Detect which cell encompasses the target text, then output its [X, Y] center coordinate. 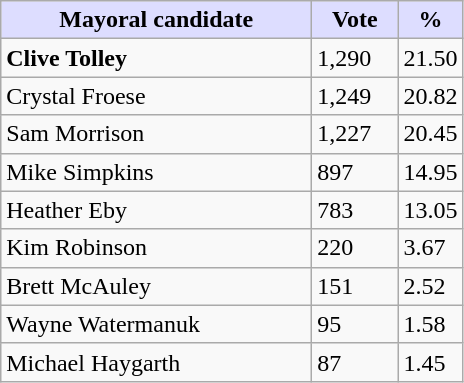
Sam Morrison [156, 134]
% [430, 20]
151 [355, 286]
87 [355, 362]
783 [355, 210]
21.50 [430, 58]
1.58 [430, 324]
95 [355, 324]
Vote [355, 20]
897 [355, 172]
20.45 [430, 134]
Wayne Watermanuk [156, 324]
1,227 [355, 134]
Clive Tolley [156, 58]
Heather Eby [156, 210]
1,290 [355, 58]
1.45 [430, 362]
Crystal Froese [156, 96]
Mike Simpkins [156, 172]
Kim Robinson [156, 248]
220 [355, 248]
13.05 [430, 210]
3.67 [430, 248]
2.52 [430, 286]
1,249 [355, 96]
Mayoral candidate [156, 20]
14.95 [430, 172]
Michael Haygarth [156, 362]
Brett McAuley [156, 286]
20.82 [430, 96]
